Output the (x, y) coordinate of the center of the cell containing the given text.  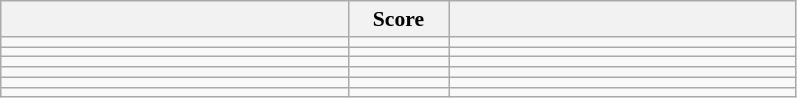
Score (398, 19)
